Provide the [x, y] coordinate of the cell's center where the given text is located.  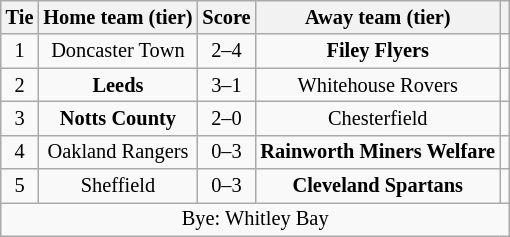
3 [20, 118]
Notts County [118, 118]
3–1 [226, 85]
Oakland Rangers [118, 152]
Filey Flyers [377, 51]
Away team (tier) [377, 17]
2–0 [226, 118]
2–4 [226, 51]
5 [20, 186]
Leeds [118, 85]
Whitehouse Rovers [377, 85]
4 [20, 152]
Sheffield [118, 186]
2 [20, 85]
Doncaster Town [118, 51]
Home team (tier) [118, 17]
Rainworth Miners Welfare [377, 152]
Tie [20, 17]
Cleveland Spartans [377, 186]
Chesterfield [377, 118]
Score [226, 17]
Bye: Whitley Bay [256, 219]
1 [20, 51]
